Pinpoint the cell where the given text exists, returning its (X, Y) midpoint coordinate. 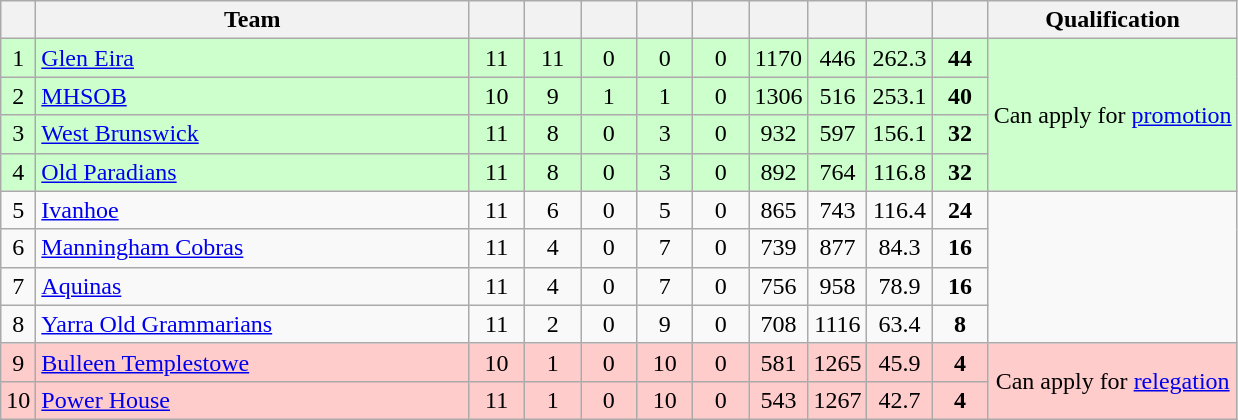
116.8 (900, 172)
84.3 (900, 248)
958 (838, 286)
Old Paradians (252, 172)
45.9 (900, 362)
Can apply for promotion (1112, 115)
Can apply for relegation (1112, 381)
877 (838, 248)
581 (778, 362)
892 (778, 172)
Yarra Old Grammarians (252, 324)
Aquinas (252, 286)
932 (778, 134)
764 (838, 172)
739 (778, 248)
262.3 (900, 58)
44 (960, 58)
42.7 (900, 400)
1267 (838, 400)
756 (778, 286)
24 (960, 210)
78.9 (900, 286)
597 (838, 134)
Power House (252, 400)
1306 (778, 96)
Manningham Cobras (252, 248)
516 (838, 96)
63.4 (900, 324)
743 (838, 210)
1116 (838, 324)
MHSOB (252, 96)
1170 (778, 58)
116.4 (900, 210)
Bulleen Templestowe (252, 362)
40 (960, 96)
West Brunswick (252, 134)
708 (778, 324)
446 (838, 58)
Qualification (1112, 20)
543 (778, 400)
156.1 (900, 134)
Team (252, 20)
1265 (838, 362)
253.1 (900, 96)
865 (778, 210)
Glen Eira (252, 58)
Ivanhoe (252, 210)
